Extract the (X, Y) coordinate from the center of the cell holding the provided text.  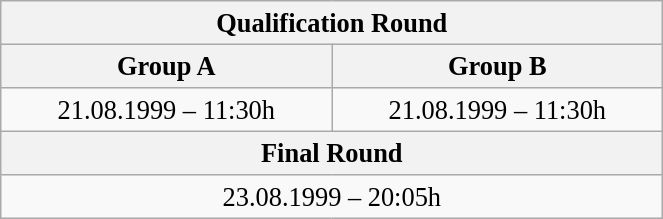
Group B (498, 66)
23.08.1999 – 20:05h (332, 197)
Final Round (332, 153)
Group A (166, 66)
Qualification Round (332, 22)
